Search for the cell housing the specified text and yield its (x, y) center coordinate. 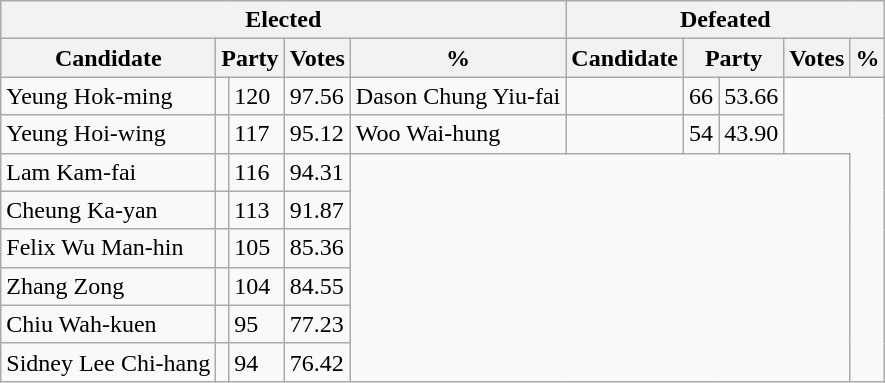
43.90 (752, 134)
Woo Wai-hung (458, 134)
Dason Chung Yiu-fai (458, 96)
91.87 (317, 210)
Yeung Hoi-wing (108, 134)
85.36 (317, 248)
113 (256, 210)
76.42 (317, 362)
Sidney Lee Chi-hang (108, 362)
Chiu Wah-kuen (108, 324)
95 (256, 324)
117 (256, 134)
Cheung Ka-yan (108, 210)
95.12 (317, 134)
94 (256, 362)
53.66 (752, 96)
94.31 (317, 172)
Lam Kam-fai (108, 172)
116 (256, 172)
104 (256, 286)
Zhang Zong (108, 286)
Defeated (726, 20)
105 (256, 248)
54 (702, 134)
97.56 (317, 96)
Yeung Hok-ming (108, 96)
Elected (284, 20)
77.23 (317, 324)
Felix Wu Man-hin (108, 248)
66 (702, 96)
120 (256, 96)
84.55 (317, 286)
